Identify which cell holds the provided text, then report its [x, y] central coordinate. 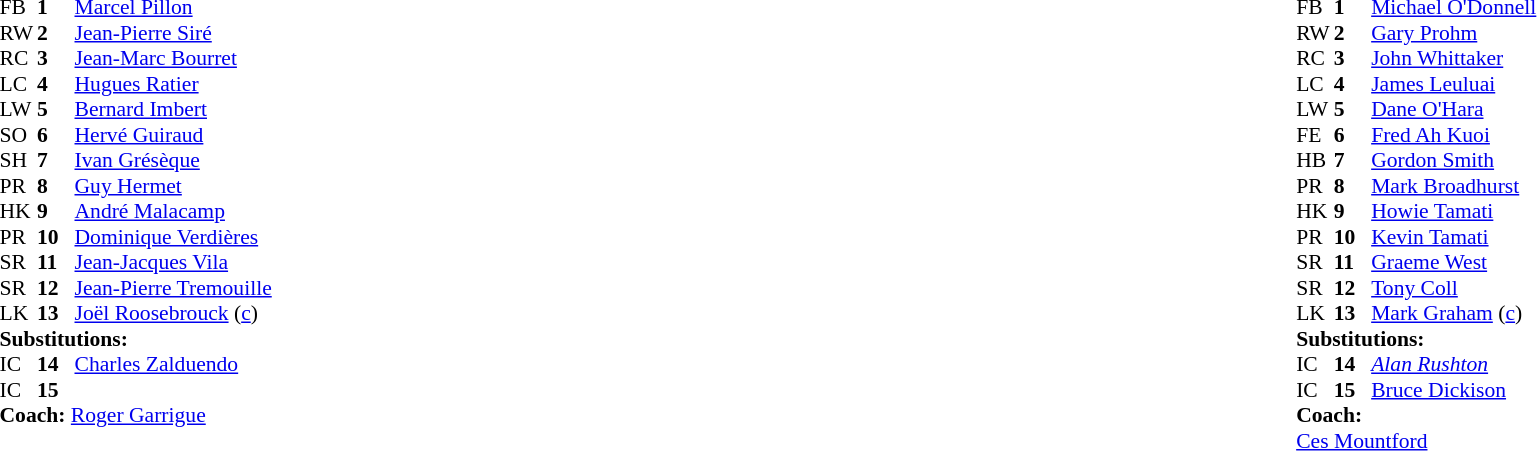
Charles Zalduendo [172, 365]
Gordon Smith [1454, 161]
Coach: Roger Garrigue [136, 415]
John Whittaker [1454, 59]
Dane O'Hara [1454, 109]
Fred Ah Kuoi [1454, 135]
Jean-Jacques Vila [172, 263]
Mark Graham (c) [1454, 313]
Ivan Grésèque [172, 161]
André Malacamp [172, 211]
Dominique Verdières [172, 237]
Graeme West [1454, 263]
Howie Tamati [1454, 211]
Hervé Guiraud [172, 135]
Jean-Marc Bourret [172, 59]
HB [1315, 161]
Mark Broadhurst [1454, 186]
Jean-Pierre Siré [172, 33]
FE [1315, 135]
SO [19, 135]
Coach: [1416, 415]
Jean-Pierre Tremouille [172, 288]
SH [19, 161]
Alan Rushton [1454, 365]
Guy Hermet [172, 186]
James Leuluai [1454, 84]
Bruce Dickison [1454, 390]
Joël Roosebrouck (c) [172, 313]
Hugues Ratier [172, 84]
Bernard Imbert [172, 109]
Tony Coll [1454, 288]
Gary Prohm [1454, 33]
Kevin Tamati [1454, 237]
